Find where the given text appears and provide that cell's center as (X, Y) coordinate. 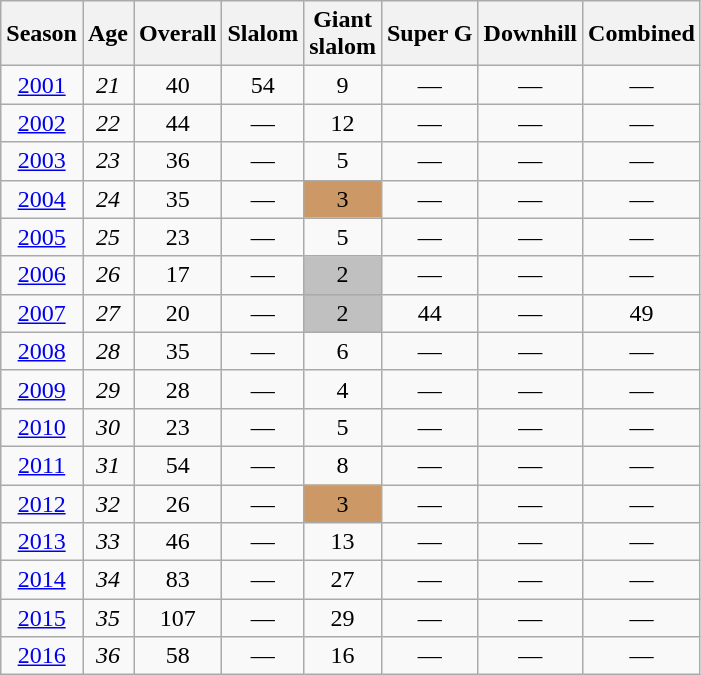
Combined (642, 34)
2008 (42, 351)
2009 (42, 389)
2002 (42, 123)
2011 (42, 465)
2012 (42, 503)
Super G (430, 34)
2004 (42, 199)
107 (178, 618)
58 (178, 656)
Giantslalom (343, 34)
33 (108, 542)
16 (343, 656)
25 (108, 237)
2013 (42, 542)
31 (108, 465)
40 (178, 85)
2014 (42, 580)
Slalom (263, 34)
8 (343, 465)
2010 (42, 427)
49 (642, 313)
2016 (42, 656)
Downhill (530, 34)
Season (42, 34)
13 (343, 542)
32 (108, 503)
2006 (42, 275)
2003 (42, 161)
2007 (42, 313)
21 (108, 85)
4 (343, 389)
2001 (42, 85)
24 (108, 199)
22 (108, 123)
17 (178, 275)
9 (343, 85)
6 (343, 351)
Overall (178, 34)
2015 (42, 618)
2005 (42, 237)
46 (178, 542)
30 (108, 427)
34 (108, 580)
Age (108, 34)
83 (178, 580)
12 (343, 123)
20 (178, 313)
